Scan for the cell matching the given text and deliver its (x, y) coordinate at center. 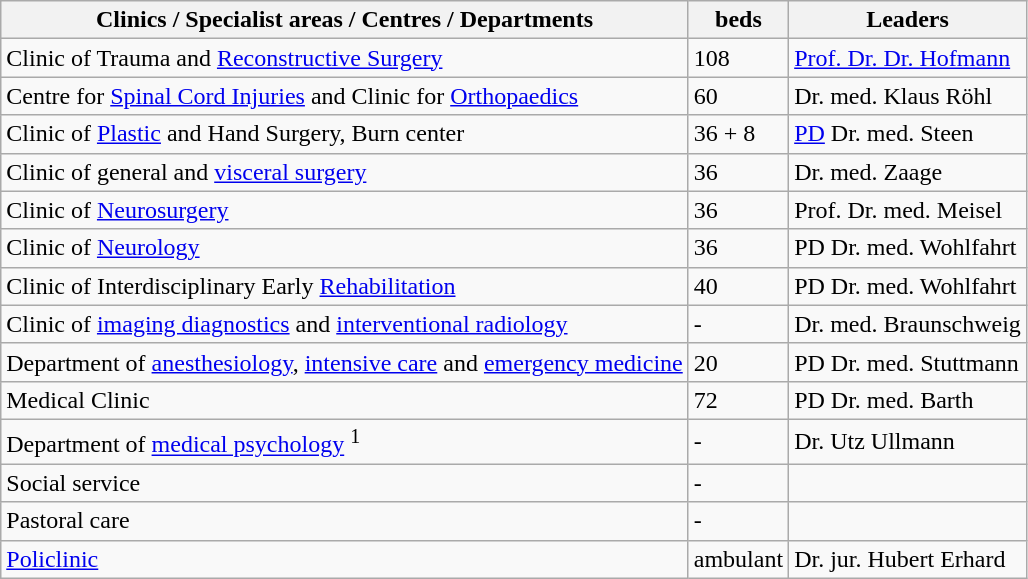
Dr. med. Klaus Röhl (908, 96)
Clinic of imaging diagnostics and interventional radiology (345, 324)
Leaders (908, 20)
20 (738, 362)
PD Dr. med. Barth (908, 400)
Clinics / Specialist areas / Centres / Departments (345, 20)
Dr. med. Braunschweig (908, 324)
Clinic of Interdisciplinary Early Rehabilitation (345, 286)
36 + 8 (738, 134)
Clinic of Trauma and Reconstructive Surgery (345, 58)
PD Dr. med. Stuttmann (908, 362)
Policlinic (345, 559)
Department of anesthesiology, intensive care and emergency medicine (345, 362)
ambulant (738, 559)
PD Dr. med. Steen (908, 134)
Dr. med. Zaage (908, 172)
40 (738, 286)
Clinic of Neurosurgery (345, 210)
Centre for Spinal Cord Injuries and Clinic for Orthopaedics (345, 96)
Social service (345, 483)
Clinic of general and visceral surgery (345, 172)
Department of medical psychology 1 (345, 442)
beds (738, 20)
72 (738, 400)
108 (738, 58)
Prof. Dr. med. Meisel (908, 210)
Dr. jur. Hubert Erhard (908, 559)
Pastoral care (345, 521)
Dr. Utz Ullmann (908, 442)
60 (738, 96)
Prof. Dr. Dr. Hofmann (908, 58)
Clinic of Neurology (345, 248)
Clinic of Plastic and Hand Surgery, Burn center (345, 134)
Medical Clinic (345, 400)
